Output the [x, y] coordinate of the center of the cell containing the given text.  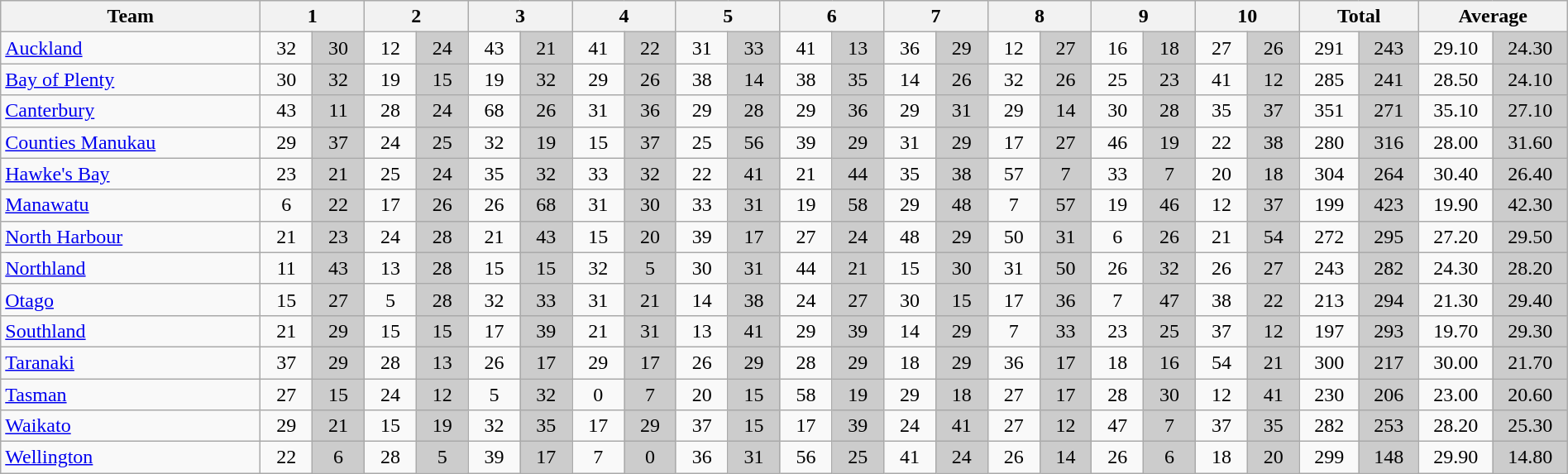
25.30 [1530, 426]
230 [1329, 395]
Team [131, 17]
316 [1389, 142]
10 [1248, 17]
Average [1493, 17]
3 [520, 17]
241 [1389, 79]
North Harbour [131, 237]
304 [1329, 174]
14.80 [1530, 457]
1 [313, 17]
300 [1329, 362]
29.10 [1456, 48]
423 [1389, 205]
21.30 [1456, 299]
27.20 [1456, 237]
4 [624, 17]
Otago [131, 299]
197 [1329, 331]
Total [1359, 17]
Canterbury [131, 111]
213 [1329, 299]
Taranaki [131, 362]
291 [1329, 48]
148 [1389, 457]
299 [1329, 457]
23.00 [1456, 395]
294 [1389, 299]
2 [417, 17]
Waikato [131, 426]
293 [1389, 331]
19.90 [1456, 205]
Hawke's Bay [131, 174]
27.10 [1530, 111]
Auckland [131, 48]
29.40 [1530, 299]
206 [1389, 395]
28.50 [1456, 79]
295 [1389, 237]
Counties Manukau [131, 142]
272 [1329, 237]
285 [1329, 79]
20.60 [1530, 395]
217 [1389, 362]
29.90 [1456, 457]
26.40 [1530, 174]
8 [1040, 17]
Tasman [131, 395]
Manawatu [131, 205]
31.60 [1530, 142]
Southland [131, 331]
30.00 [1456, 362]
29.30 [1530, 331]
24.10 [1530, 79]
Wellington [131, 457]
Bay of Plenty [131, 79]
19.70 [1456, 331]
42.30 [1530, 205]
199 [1329, 205]
Northland [131, 268]
28.00 [1456, 142]
351 [1329, 111]
21.70 [1530, 362]
30.40 [1456, 174]
280 [1329, 142]
264 [1389, 174]
253 [1389, 426]
9 [1144, 17]
35.10 [1456, 111]
271 [1389, 111]
29.50 [1530, 237]
